Return (X, Y) of the center of cell containing provided text 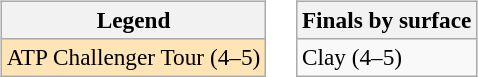
Clay (4–5) (387, 57)
Legend (133, 20)
Finals by surface (387, 20)
ATP Challenger Tour (4–5) (133, 57)
